Search for the cell housing the specified text and yield its [X, Y] center coordinate. 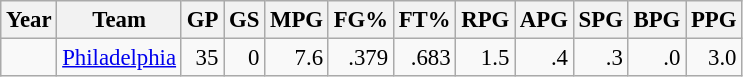
1.5 [486, 58]
GP [202, 20]
Year [29, 20]
3.0 [714, 58]
.379 [360, 58]
MPG [297, 20]
BPG [656, 20]
SPG [600, 20]
RPG [486, 20]
PPG [714, 20]
.0 [656, 58]
35 [202, 58]
APG [544, 20]
.4 [544, 58]
.683 [424, 58]
GS [244, 20]
.3 [600, 58]
Team [119, 20]
7.6 [297, 58]
FT% [424, 20]
FG% [360, 20]
Philadelphia [119, 58]
0 [244, 58]
